Determine the (X, Y) coordinate at the center of the cell enclosing the given text.  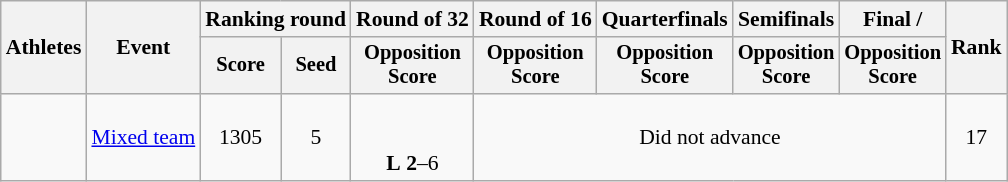
Did not advance (710, 138)
Final / (892, 19)
Round of 32 (412, 19)
Rank (976, 48)
1305 (240, 138)
Athletes (44, 48)
Seed (316, 66)
Ranking round (276, 19)
Quarterfinals (665, 19)
Semifinals (786, 19)
5 (316, 138)
17 (976, 138)
Round of 16 (536, 19)
Score (240, 66)
L 2–6 (412, 138)
Event (143, 48)
Mixed team (143, 138)
